Return the (X, Y) coordinate for the center point of the cell that contains the specified text.  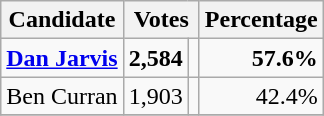
2,584 (156, 58)
Candidate (62, 20)
57.6% (261, 58)
Dan Jarvis (62, 58)
Ben Curran (62, 96)
1,903 (156, 96)
42.4% (261, 96)
Percentage (261, 20)
Votes (161, 20)
